Pinpoint the cell where the given text exists, returning its [x, y] midpoint coordinate. 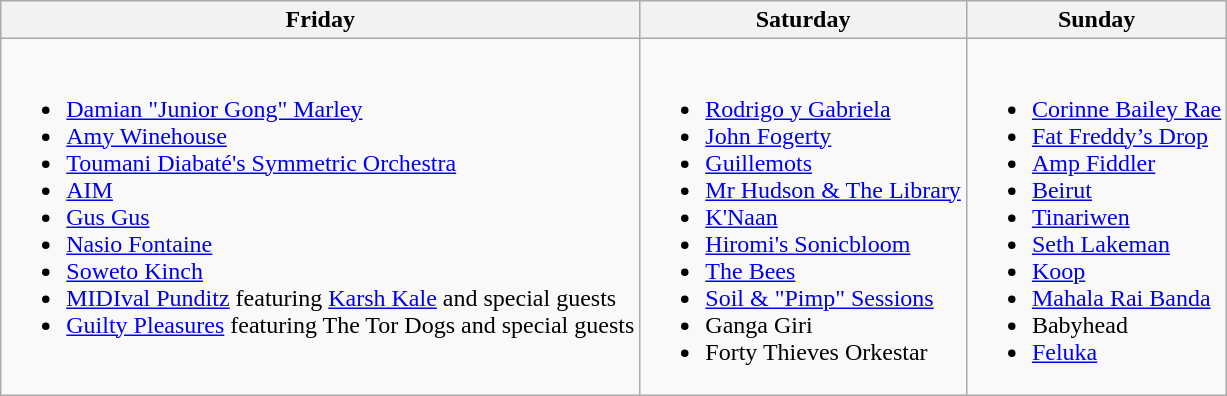
Corinne Bailey RaeFat Freddy’s DropAmp FiddlerBeirutTinariwenSeth LakemanKoopMahala Rai BandaBabyheadFeluka [1096, 217]
Friday [320, 20]
Saturday [804, 20]
Sunday [1096, 20]
